Locate the cell with the specified text and output its [X, Y] center coordinate. 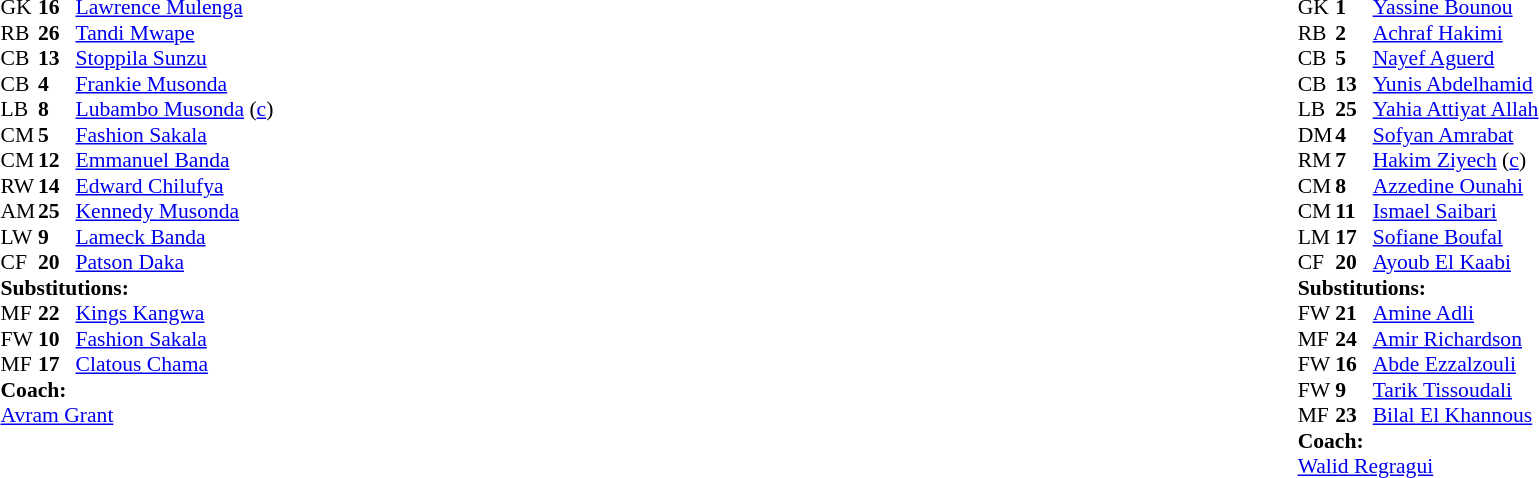
11 [1354, 211]
Frankie Musonda [175, 84]
LW [19, 237]
Tarik Tissoudali [1456, 390]
12 [57, 161]
Lubambo Musonda (c) [175, 109]
Kennedy Musonda [175, 211]
Avram Grant [136, 415]
Azzedine Ounahi [1456, 186]
DM [1317, 135]
Yunis Abdelhamid [1456, 84]
Sofyan Amrabat [1456, 135]
Yahia Attiyat Allah [1456, 109]
Nayef Aguerd [1456, 59]
Bilal El Khannous [1456, 415]
RM [1317, 161]
AM [19, 211]
Ayoub El Kaabi [1456, 263]
Stoppila Sunzu [175, 59]
Sofiane Boufal [1456, 237]
Amir Richardson [1456, 339]
Amine Adli [1456, 313]
22 [57, 313]
Patson Daka [175, 263]
23 [1354, 415]
7 [1354, 161]
10 [57, 339]
2 [1354, 33]
16 [1354, 365]
Hakim Ziyech (c) [1456, 161]
Clatous Chama [175, 365]
Lameck Banda [175, 237]
RW [19, 186]
Edward Chilufya [175, 186]
Tandi Mwape [175, 33]
Kings Kangwa [175, 313]
24 [1354, 339]
14 [57, 186]
LM [1317, 237]
Emmanuel Banda [175, 161]
Achraf Hakimi [1456, 33]
Ismael Saibari [1456, 211]
Abde Ezzalzouli [1456, 365]
26 [57, 33]
21 [1354, 313]
